Scan for the cell matching the given text and deliver its [x, y] coordinate at center. 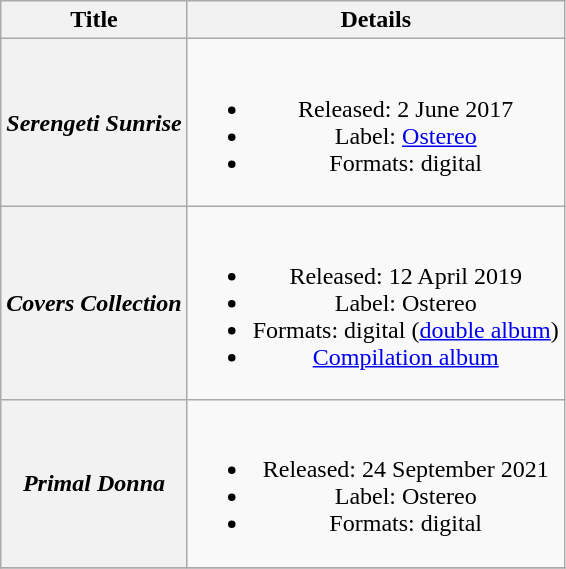
Covers Collection [94, 303]
Serengeti Sunrise [94, 122]
Title [94, 20]
Released: 12 April 2019Label: OstereoFormats: digital (double album)Compilation album [376, 303]
Details [376, 20]
Released: 2 June 2017Label: OstereoFormats: digital [376, 122]
Released: 24 September 2021Label: OstereoFormats: digital [376, 484]
Primal Donna [94, 484]
